Identify which cell holds the provided text, then report its [x, y] central coordinate. 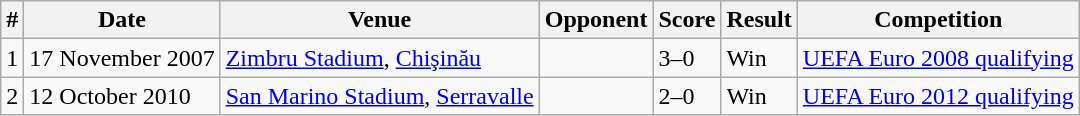
Date [122, 20]
# [12, 20]
San Marino Stadium, Serravalle [380, 96]
Opponent [596, 20]
UEFA Euro 2008 qualifying [938, 58]
Result [759, 20]
3–0 [687, 58]
12 October 2010 [122, 96]
Competition [938, 20]
Venue [380, 20]
Score [687, 20]
UEFA Euro 2012 qualifying [938, 96]
2–0 [687, 96]
2 [12, 96]
17 November 2007 [122, 58]
1 [12, 58]
Zimbru Stadium, Chişinău [380, 58]
